Find where the given text appears and provide that cell's center as [X, Y] coordinate. 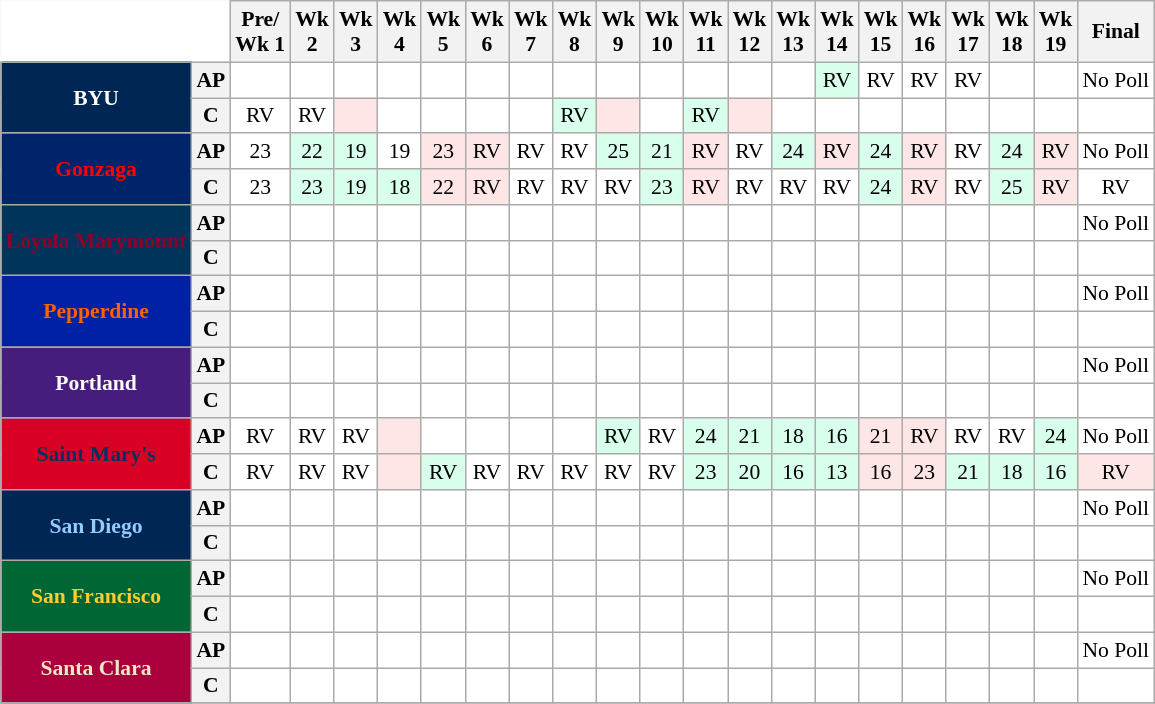
San Francisco [96, 596]
Wk3 [356, 32]
Wk6 [487, 32]
Wk13 [793, 32]
Wk19 [1056, 32]
Pre/Wk 1 [260, 32]
Wk4 [400, 32]
Wk2 [312, 32]
Portland [96, 382]
13 [837, 472]
Wk16 [924, 32]
Saint Mary's [96, 454]
Wk15 [881, 32]
Pepperdine [96, 312]
Wk11 [706, 32]
Wk18 [1012, 32]
Final [1116, 32]
San Diego [96, 526]
Wk7 [531, 32]
Wk12 [750, 32]
BYU [96, 98]
20 [750, 472]
Santa Clara [96, 668]
Wk14 [837, 32]
Wk8 [575, 32]
Wk10 [662, 32]
Loyola Marymount [96, 240]
Wk5 [443, 32]
Wk9 [618, 32]
Wk17 [968, 32]
Gonzaga [96, 170]
